Extract the (X, Y) coordinate from the center of the cell holding the provided text.  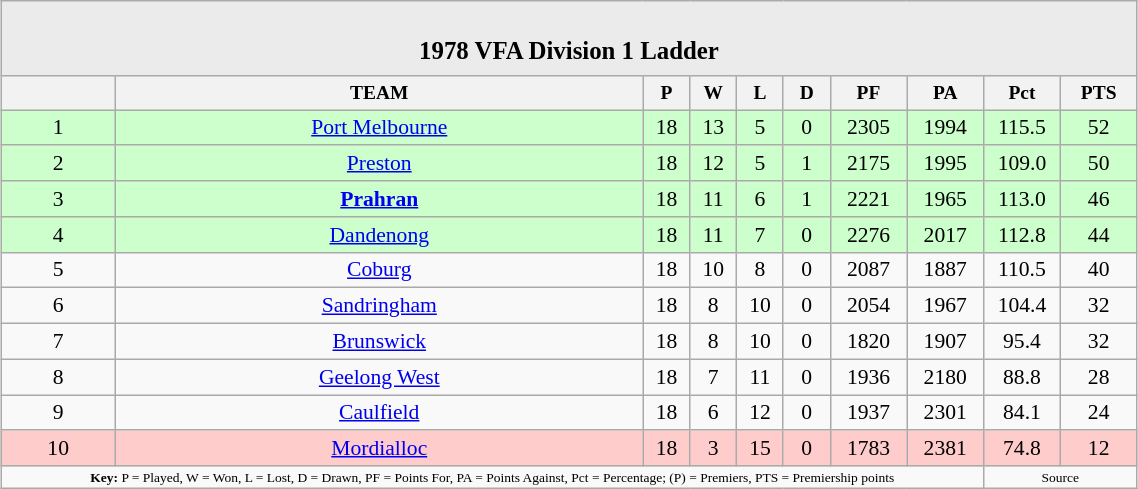
2087 (868, 270)
Brunswick (379, 342)
28 (1098, 377)
2054 (868, 306)
L (760, 94)
W (714, 94)
2305 (868, 128)
84.1 (1022, 413)
Mordialloc (379, 449)
9 (58, 413)
Preston (379, 164)
P (666, 94)
2175 (868, 164)
88.8 (1022, 377)
112.8 (1022, 235)
109.0 (1022, 164)
2221 (868, 199)
Sandringham (379, 306)
44 (1098, 235)
2180 (946, 377)
46 (1098, 199)
95.4 (1022, 342)
Key: P = Played, W = Won, L = Lost, D = Drawn, PF = Points For, PA = Points Against, Pct = Percentage; (P) = Premiers, PTS = Premiership points (492, 477)
PF (868, 94)
2276 (868, 235)
Caulfield (379, 413)
1887 (946, 270)
4 (58, 235)
Coburg (379, 270)
1995 (946, 164)
113.0 (1022, 199)
40 (1098, 270)
PA (946, 94)
1936 (868, 377)
D (806, 94)
1907 (946, 342)
1820 (868, 342)
74.8 (1022, 449)
2 (58, 164)
13 (714, 128)
24 (1098, 413)
115.5 (1022, 128)
Prahran (379, 199)
1783 (868, 449)
104.4 (1022, 306)
110.5 (1022, 270)
TEAM (379, 94)
Pct (1022, 94)
1967 (946, 306)
2381 (946, 449)
50 (1098, 164)
15 (760, 449)
Source (1060, 477)
Port Melbourne (379, 128)
52 (1098, 128)
2301 (946, 413)
PTS (1098, 94)
2017 (946, 235)
1965 (946, 199)
1937 (868, 413)
1994 (946, 128)
Geelong West (379, 377)
Dandenong (379, 235)
